Find where the given text appears and provide that cell's center as (X, Y) coordinate. 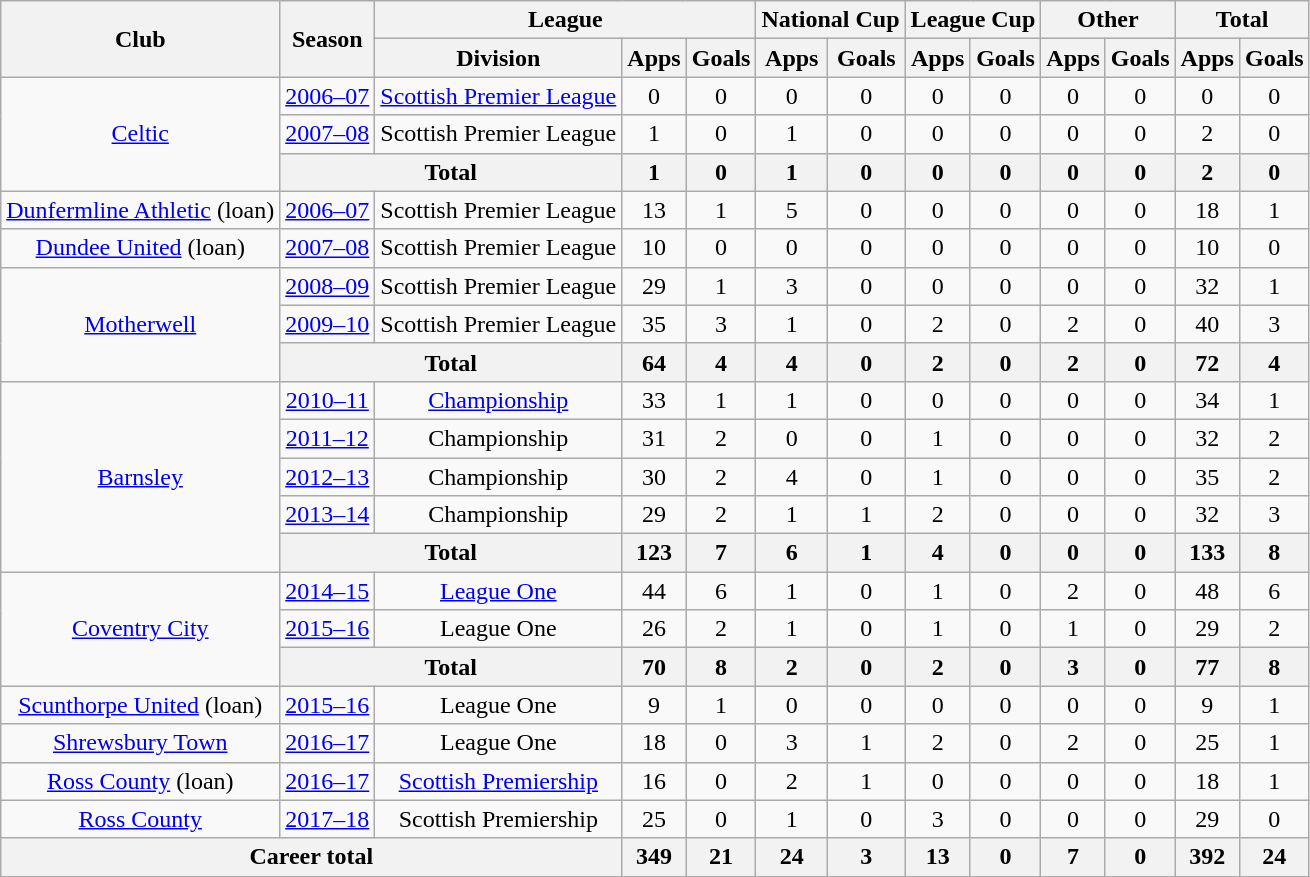
40 (1207, 324)
64 (654, 362)
2011–12 (328, 438)
Other (1108, 20)
72 (1207, 362)
2013–14 (328, 515)
30 (654, 477)
392 (1207, 857)
44 (654, 591)
133 (1207, 553)
Division (498, 58)
16 (654, 781)
34 (1207, 400)
Scunthorpe United (loan) (140, 705)
33 (654, 400)
48 (1207, 591)
Ross County (loan) (140, 781)
2014–15 (328, 591)
Coventry City (140, 629)
123 (654, 553)
2012–13 (328, 477)
Barnsley (140, 476)
Career total (312, 857)
31 (654, 438)
349 (654, 857)
26 (654, 629)
70 (654, 667)
2009–10 (328, 324)
77 (1207, 667)
League Cup (973, 20)
Season (328, 39)
Dundee United (loan) (140, 248)
Motherwell (140, 324)
Dunfermline Athletic (loan) (140, 210)
Ross County (140, 819)
Club (140, 39)
21 (721, 857)
2017–18 (328, 819)
National Cup (830, 20)
Celtic (140, 134)
5 (792, 210)
2008–09 (328, 286)
Shrewsbury Town (140, 743)
2010–11 (328, 400)
League (566, 20)
